Search for the cell housing the specified text and yield its (x, y) center coordinate. 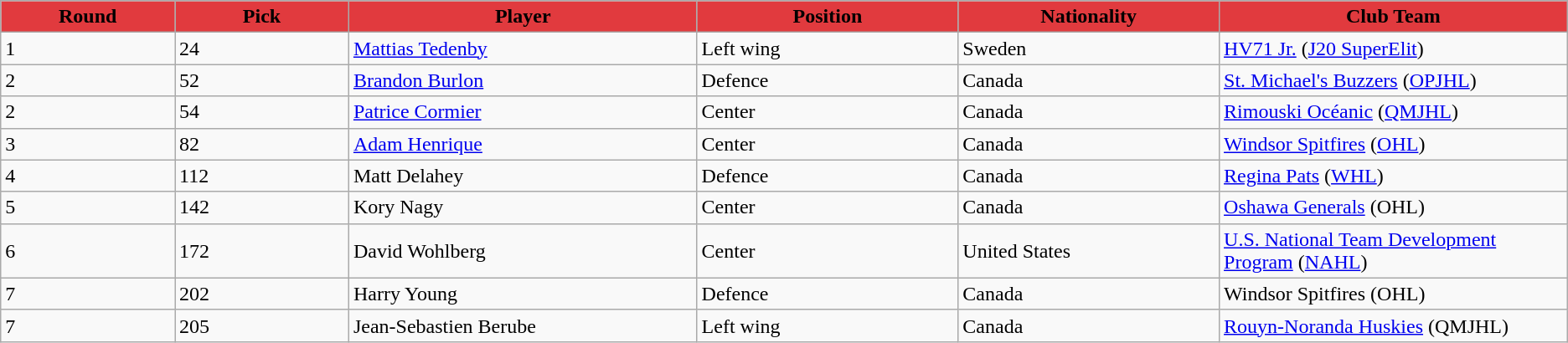
Brandon Burlon (523, 80)
3 (88, 144)
1 (88, 49)
Kory Nagy (523, 207)
Adam Henrique (523, 144)
52 (262, 80)
Sweden (1089, 49)
202 (262, 294)
Rimouski Océanic (QMJHL) (1394, 112)
HV71 Jr. (J20 SuperElit) (1394, 49)
205 (262, 325)
Harry Young (523, 294)
Regina Pats (WHL) (1394, 176)
Position (828, 17)
Matt Delahey (523, 176)
82 (262, 144)
David Wohlberg (523, 251)
Club Team (1394, 17)
24 (262, 49)
Player (523, 17)
172 (262, 251)
112 (262, 176)
Patrice Cormier (523, 112)
St. Michael's Buzzers (OPJHL) (1394, 80)
Round (88, 17)
Mattias Tedenby (523, 49)
5 (88, 207)
54 (262, 112)
Nationality (1089, 17)
4 (88, 176)
6 (88, 251)
142 (262, 207)
United States (1089, 251)
Jean-Sebastien Berube (523, 325)
Oshawa Generals (OHL) (1394, 207)
U.S. National Team Development Program (NAHL) (1394, 251)
Pick (262, 17)
Rouyn-Noranda Huskies (QMJHL) (1394, 325)
